Identify which cell holds the provided text, then report its [x, y] central coordinate. 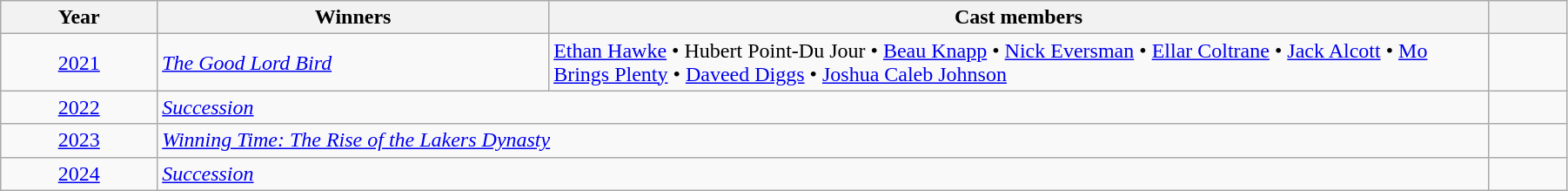
Winning Time: The Rise of the Lakers Dynasty [823, 140]
The Good Lord Bird [353, 63]
Winners [353, 17]
Cast members [1019, 17]
2023 [79, 140]
Year [79, 17]
2022 [79, 107]
2021 [79, 63]
2024 [79, 174]
